Determine the [X, Y] coordinate at the center of the cell enclosing the given text.  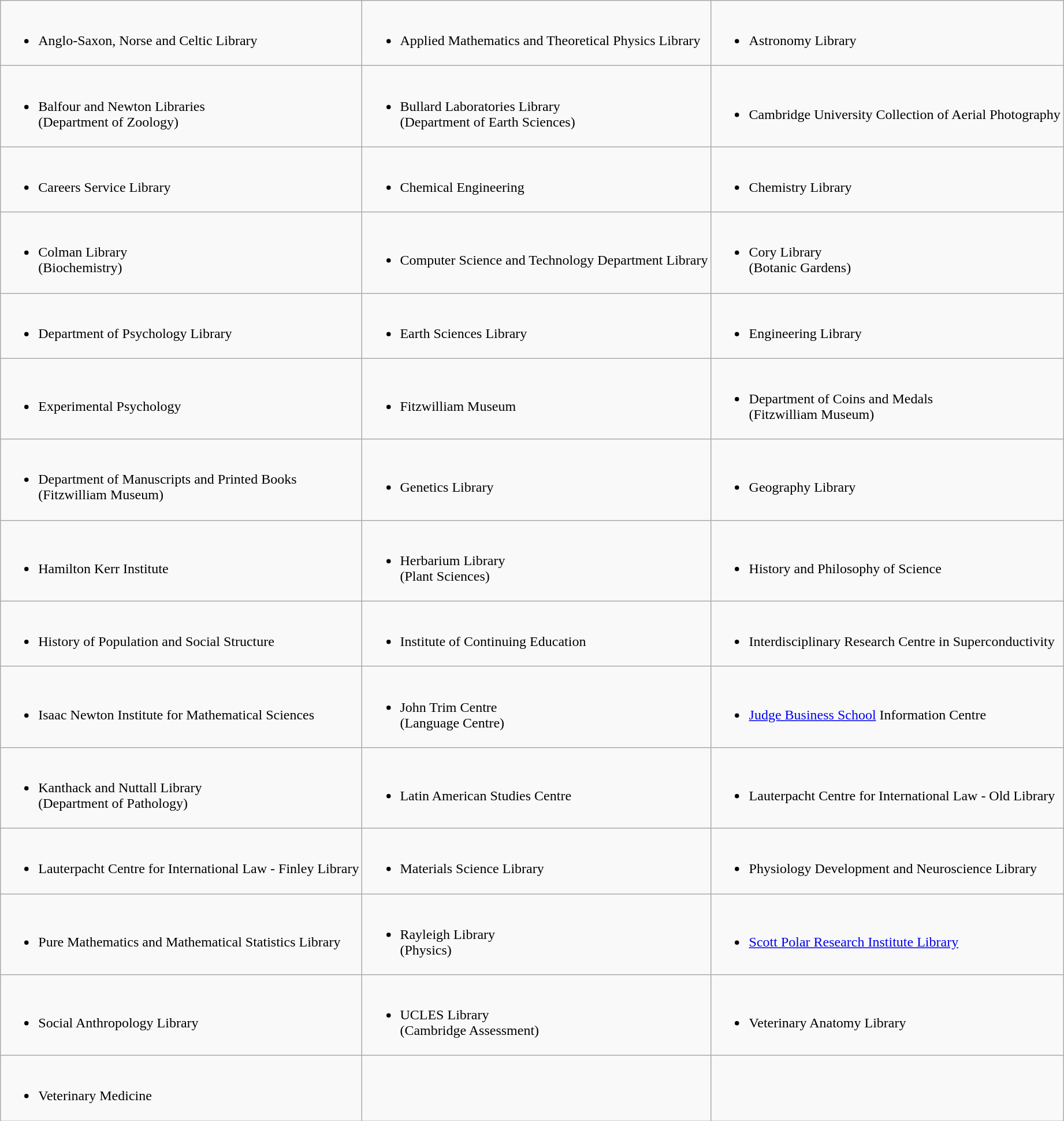
Lauterpacht Centre for International Law - Finley Library [181, 861]
Chemistry Library [887, 179]
Colman Library(Biochemistry) [181, 253]
Bullard Laboratories Library(Department of Earth Sciences) [537, 106]
Institute of Continuing Education [537, 633]
Geography Library [887, 480]
Kanthack and Nuttall Library(Department of Pathology) [181, 788]
Social Anthropology Library [181, 1015]
Careers Service Library [181, 179]
Astronomy Library [887, 34]
Earth Sciences Library [537, 326]
Judge Business School Information Centre [887, 707]
UCLES Library(Cambridge Assessment) [537, 1015]
Isaac Newton Institute for Mathematical Sciences [181, 707]
Interdisciplinary Research Centre in Superconductivity [887, 633]
Rayleigh Library(Physics) [537, 934]
Department of Manuscripts and Printed Books(Fitzwilliam Museum) [181, 480]
Veterinary Medicine [181, 1089]
Chemical Engineering [537, 179]
Experimental Psychology [181, 399]
Cory Library(Botanic Gardens) [887, 253]
Cambridge University Collection of Aerial Photography [887, 106]
Latin American Studies Centre [537, 788]
Pure Mathematics and Mathematical Statistics Library [181, 934]
Herbarium Library(Plant Sciences) [537, 560]
Hamilton Kerr Institute [181, 560]
Engineering Library [887, 326]
Lauterpacht Centre for International Law - Old Library [887, 788]
History of Population and Social Structure [181, 633]
Materials Science Library [537, 861]
Physiology Development and Neuroscience Library [887, 861]
Anglo-Saxon, Norse and Celtic Library [181, 34]
Balfour and Newton Libraries(Department of Zoology) [181, 106]
John Trim Centre(Language Centre) [537, 707]
Computer Science and Technology Department Library [537, 253]
History and Philosophy of Science [887, 560]
Scott Polar Research Institute Library [887, 934]
Applied Mathematics and Theoretical Physics Library [537, 34]
Genetics Library [537, 480]
Department of Psychology Library [181, 326]
Veterinary Anatomy Library [887, 1015]
Department of Coins and Medals(Fitzwilliam Museum) [887, 399]
Fitzwilliam Museum [537, 399]
